Output the [x, y] coordinate of the center of the cell containing the given text.  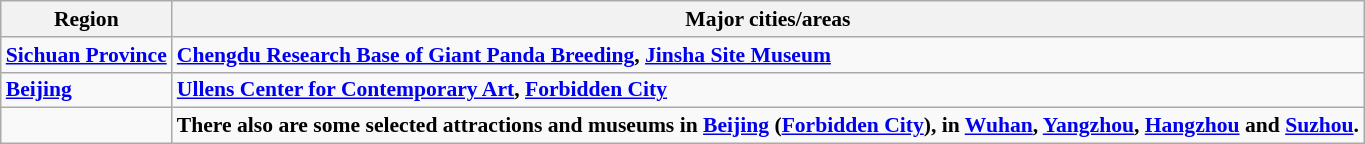
Sichuan Province [86, 55]
Ullens Center for Contemporary Art, Forbidden City [768, 90]
Major cities/areas [768, 19]
Beijing [86, 90]
Chengdu Research Base of Giant Panda Breeding, Jinsha Site Museum [768, 55]
Region [86, 19]
There also are some selected attractions and museums in Beijing (Forbidden City), in Wuhan, Yangzhou, Hangzhou and Suzhou. [768, 126]
